Detect which cell encompasses the target text, then output its (x, y) center coordinate. 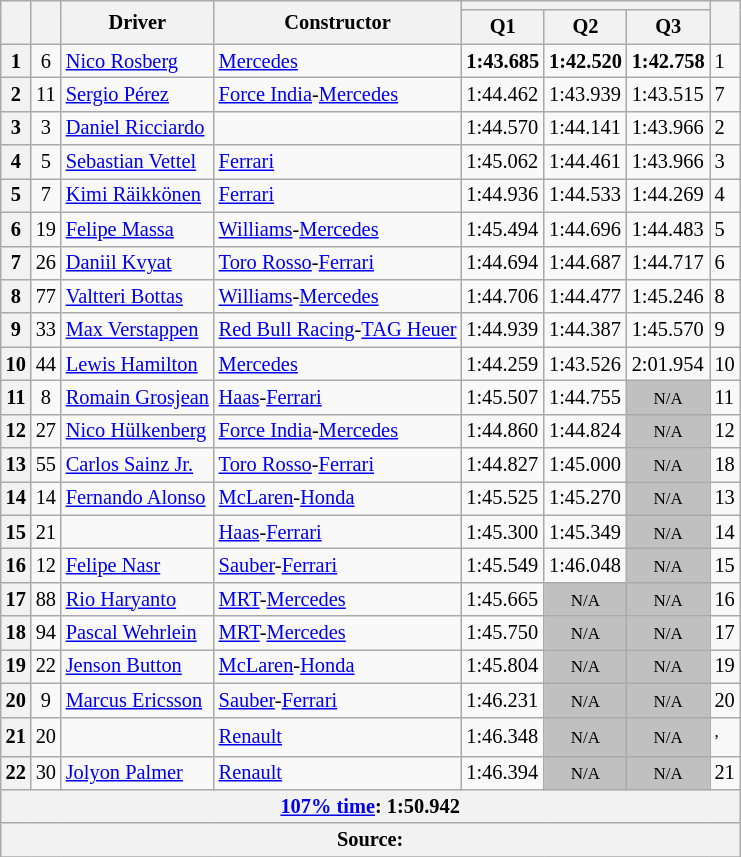
Daniel Ricciardo (138, 128)
1:44.827 (502, 465)
1:42.520 (586, 61)
1:44.141 (586, 128)
Felipe Massa (138, 229)
1:44.860 (502, 431)
Q2 (586, 27)
1:44.483 (668, 229)
44 (46, 364)
1:44.706 (502, 296)
1:45.525 (502, 498)
1:43.685 (502, 61)
Fernando Alonso (138, 498)
1:44.696 (586, 229)
Felipe Nasr (138, 565)
1:45.570 (668, 330)
Nico Rosberg (138, 61)
1:45.507 (502, 397)
Romain Grosjean (138, 397)
1:42.758 (668, 61)
107% time: 1:50.942 (370, 806)
30 (46, 773)
1:44.387 (586, 330)
2:01.954 (668, 364)
1:45.246 (668, 296)
1:44.477 (586, 296)
1:44.824 (586, 431)
Rio Haryanto (138, 599)
Max Verstappen (138, 330)
1:46.348 (502, 736)
Nico Hülkenberg (138, 431)
1:44.694 (502, 263)
Sergio Pérez (138, 94)
1:45.804 (502, 666)
Q3 (668, 27)
, (725, 736)
Valtteri Bottas (138, 296)
Kimi Räikkönen (138, 195)
1:46.394 (502, 773)
1:44.570 (502, 128)
Carlos Sainz Jr. (138, 465)
Daniil Kvyat (138, 263)
1:45.494 (502, 229)
1:46.231 (502, 700)
1:45.300 (502, 532)
1:44.269 (668, 195)
1:44.533 (586, 195)
Pascal Wehrlein (138, 633)
1:44.462 (502, 94)
88 (46, 599)
33 (46, 330)
Red Bull Racing-TAG Heuer (338, 330)
1:45.270 (586, 498)
1:44.717 (668, 263)
1:44.687 (586, 263)
Lewis Hamilton (138, 364)
1:44.939 (502, 330)
77 (46, 296)
1:45.750 (502, 633)
Q1 (502, 27)
1:45.549 (502, 565)
1:44.461 (586, 162)
1:44.259 (502, 364)
1:43.515 (668, 94)
1:45.665 (502, 599)
1:43.939 (586, 94)
1:45.349 (586, 532)
94 (46, 633)
Sebastian Vettel (138, 162)
1:46.048 (586, 565)
1:45.062 (502, 162)
Driver (138, 22)
1:45.000 (586, 465)
Jenson Button (138, 666)
Marcus Ericsson (138, 700)
1:44.755 (586, 397)
1:43.526 (586, 364)
Source: (370, 840)
Constructor (338, 22)
1:44.936 (502, 195)
Jolyon Palmer (138, 773)
26 (46, 263)
55 (46, 465)
27 (46, 431)
